Detect which cell encompasses the target text, then output its [x, y] center coordinate. 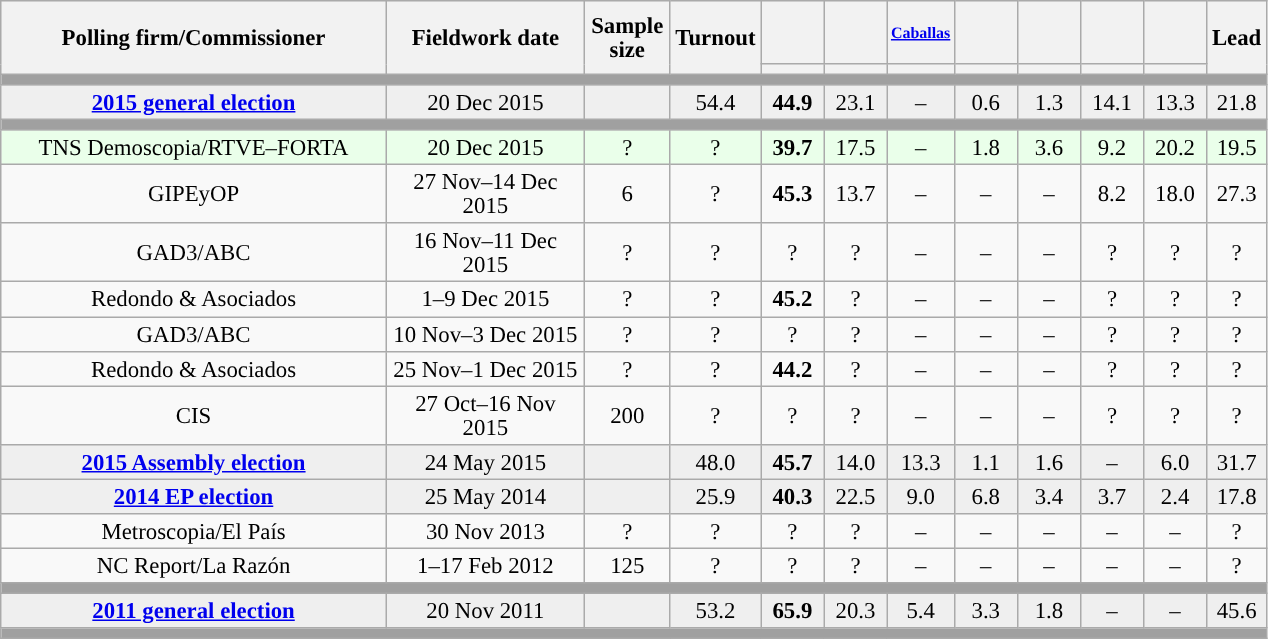
14.0 [856, 462]
1–9 Dec 2015 [485, 300]
53.2 [716, 610]
Polling firm/Commissioner [194, 38]
0.6 [986, 102]
45.2 [792, 300]
6.0 [1176, 462]
3.4 [1048, 496]
17.8 [1237, 496]
27 Nov–14 Dec 2015 [485, 194]
6.8 [986, 496]
NC Report/La Razón [194, 566]
22.5 [856, 496]
3.7 [1112, 496]
CIS [194, 416]
16 Nov–11 Dec 2015 [485, 254]
40.3 [792, 496]
200 [627, 416]
2015 general election [194, 102]
19.5 [1237, 148]
3.6 [1048, 148]
Fieldwork date [485, 38]
31.7 [1237, 462]
1.1 [986, 462]
25 May 2014 [485, 496]
45.6 [1237, 610]
14.1 [1112, 102]
20.2 [1176, 148]
18.0 [1176, 194]
30 Nov 2013 [485, 532]
Turnout [716, 38]
3.3 [986, 610]
44.9 [792, 102]
1.3 [1048, 102]
2014 EP election [194, 496]
27.3 [1237, 194]
TNS Demoscopia/RTVE–FORTA [194, 148]
44.2 [792, 368]
45.7 [792, 462]
1.6 [1048, 462]
Lead [1237, 38]
10 Nov–3 Dec 2015 [485, 334]
9.2 [1112, 148]
GIPEyOP [194, 194]
13.7 [856, 194]
1–17 Feb 2012 [485, 566]
Sample size [627, 38]
Caballas [920, 32]
54.4 [716, 102]
9.0 [920, 496]
2.4 [1176, 496]
27 Oct–16 Nov 2015 [485, 416]
25 Nov–1 Dec 2015 [485, 368]
8.2 [1112, 194]
39.7 [792, 148]
20.3 [856, 610]
65.9 [792, 610]
2015 Assembly election [194, 462]
21.8 [1237, 102]
6 [627, 194]
125 [627, 566]
Metroscopia/El País [194, 532]
2011 general election [194, 610]
45.3 [792, 194]
5.4 [920, 610]
24 May 2015 [485, 462]
25.9 [716, 496]
23.1 [856, 102]
48.0 [716, 462]
20 Nov 2011 [485, 610]
17.5 [856, 148]
